Scan for the cell matching the given text and deliver its [X, Y] coordinate at center. 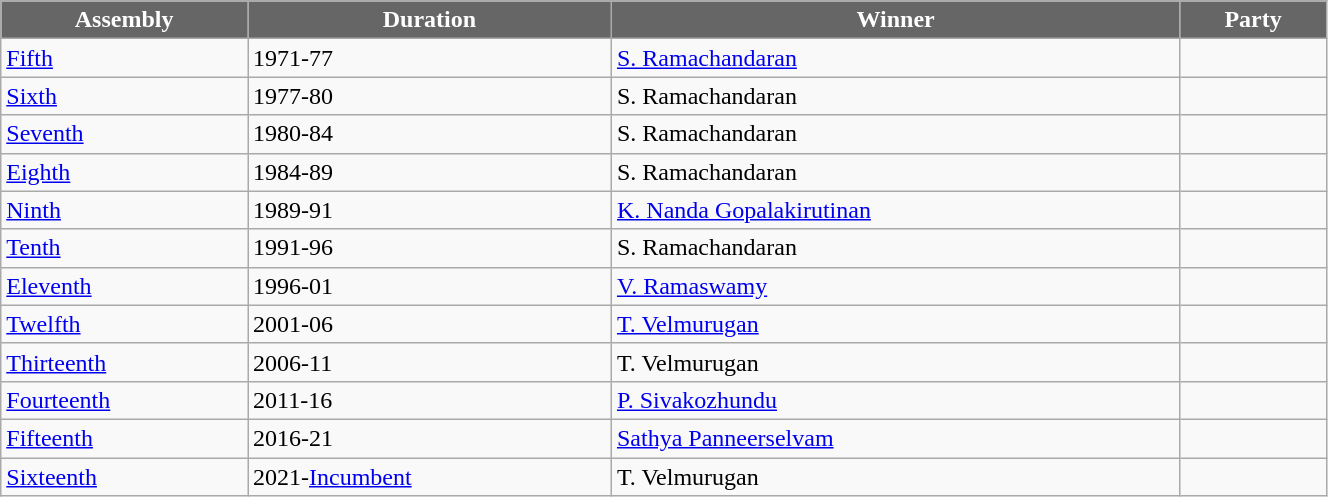
1980-84 [430, 134]
Tenth [124, 248]
2001-06 [430, 324]
Sathya Panneerselvam [895, 438]
Fourteenth [124, 400]
P. Sivakozhundu [895, 400]
Fifteenth [124, 438]
2016-21 [430, 438]
Ninth [124, 210]
Assembly [124, 20]
Duration [430, 20]
2021-Incumbent [430, 477]
K. Nanda Gopalakirutinan [895, 210]
Fifth [124, 58]
1977-80 [430, 96]
2006-11 [430, 362]
Eleventh [124, 286]
Party [1254, 20]
Winner [895, 20]
1971-77 [430, 58]
Thirteenth [124, 362]
Twelfth [124, 324]
1991-96 [430, 248]
V. Ramaswamy [895, 286]
Eighth [124, 172]
1984-89 [430, 172]
Seventh [124, 134]
Sixth [124, 96]
1996-01 [430, 286]
1989-91 [430, 210]
Sixteenth [124, 477]
2011-16 [430, 400]
